Determine the [x, y] coordinate at the center of the cell enclosing the given text.  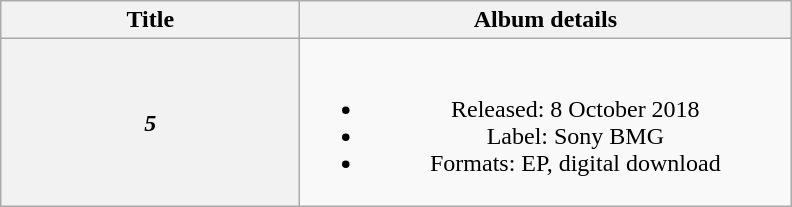
Album details [546, 20]
Title [150, 20]
5 [150, 122]
Released: 8 October 2018Label: Sony BMGFormats: EP, digital download [546, 122]
